Output the (X, Y) coordinate of the center of the cell containing the given text.  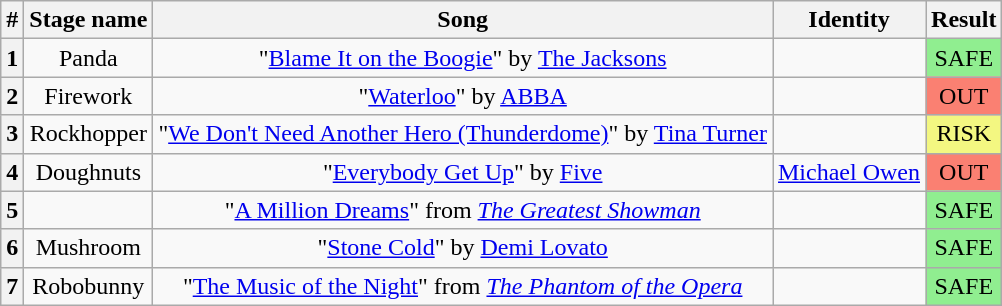
Rockhopper (88, 134)
Stage name (88, 20)
"Stone Cold" by Demi Lovato (463, 248)
"Waterloo" by ABBA (463, 96)
"The Music of the Night" from The Phantom of the Opera (463, 286)
Panda (88, 58)
# (12, 20)
Song (463, 20)
"A Million Dreams" from The Greatest Showman (463, 210)
7 (12, 286)
1 (12, 58)
4 (12, 172)
Firework (88, 96)
Identity (848, 20)
Doughnuts (88, 172)
Michael Owen (848, 172)
5 (12, 210)
"Blame It on the Boogie" by The Jacksons (463, 58)
Robobunny (88, 286)
"Everybody Get Up" by Five (463, 172)
RISK (964, 134)
Result (964, 20)
"We Don't Need Another Hero (Thunderdome)" by Tina Turner (463, 134)
2 (12, 96)
6 (12, 248)
3 (12, 134)
Mushroom (88, 248)
